Scan for the cell matching the given text and deliver its [x, y] coordinate at center. 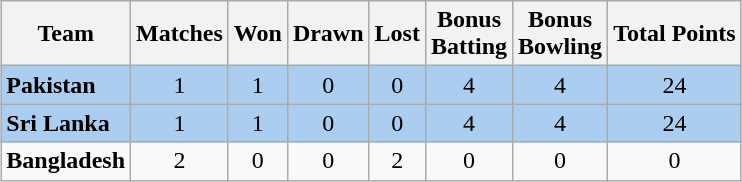
Matches [180, 34]
BonusBowling [560, 34]
Lost [397, 34]
Sri Lanka [66, 123]
Team [66, 34]
Bangladesh [66, 161]
Drawn [328, 34]
Won [258, 34]
Total Points [675, 34]
Pakistan [66, 85]
BonusBatting [468, 34]
